Extract the [x, y] coordinate from the center of the cell holding the provided text.  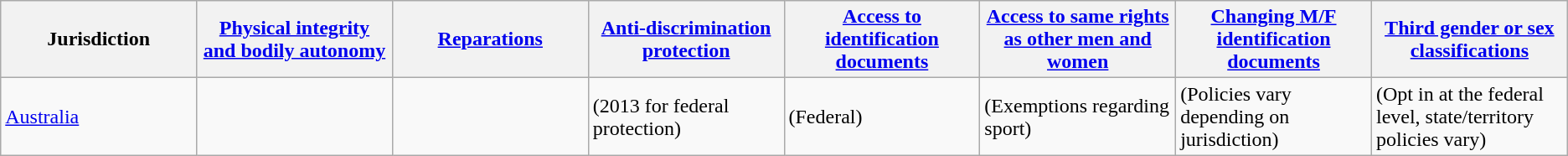
(Policies vary depending on jurisdiction) [1274, 117]
Third gender or sex classifications [1469, 39]
Reparations [490, 39]
Access to same rights as other men and women [1078, 39]
Access to identification documents [882, 39]
(Opt in at the federal level, state/territory policies vary) [1469, 117]
Anti-discrimination protection [686, 39]
(2013 for federal protection) [686, 117]
Changing M/F identification documents [1274, 39]
Jurisdiction [99, 39]
Australia [99, 117]
(Exemptions regarding sport) [1078, 117]
(Federal) [882, 117]
Physical integrity and bodily autonomy [295, 39]
